Detect which cell encompasses the target text, then output its (X, Y) center coordinate. 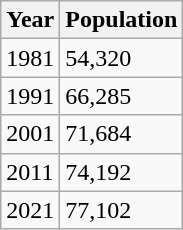
Year (30, 20)
Population (122, 20)
1981 (30, 58)
2001 (30, 134)
77,102 (122, 210)
2011 (30, 172)
54,320 (122, 58)
74,192 (122, 172)
71,684 (122, 134)
66,285 (122, 96)
1991 (30, 96)
2021 (30, 210)
